Find where the given text appears and provide that cell's center as [x, y] coordinate. 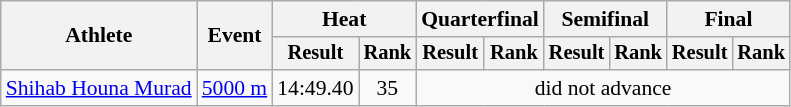
14:49.40 [315, 88]
Semifinal [606, 19]
5000 m [234, 88]
Shihab Houna Murad [99, 88]
Athlete [99, 36]
did not advance [603, 88]
Heat [344, 19]
Quarterfinal [480, 19]
Event [234, 36]
Final [728, 19]
35 [388, 88]
